Extract the (x, y) coordinate from the center of the cell holding the provided text.  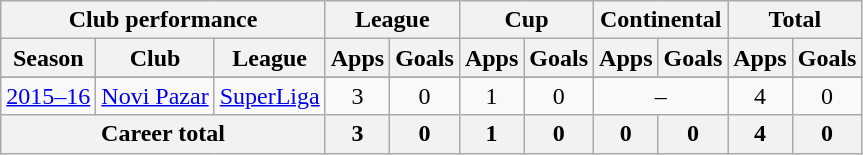
Club performance (163, 20)
Season (48, 58)
Career total (163, 134)
– (661, 96)
Novi Pazar (155, 96)
Total (795, 20)
SuperLiga (270, 96)
Cup (526, 20)
Club (155, 58)
Continental (661, 20)
2015–16 (48, 96)
